Pinpoint the cell where the given text exists, returning its [X, Y] midpoint coordinate. 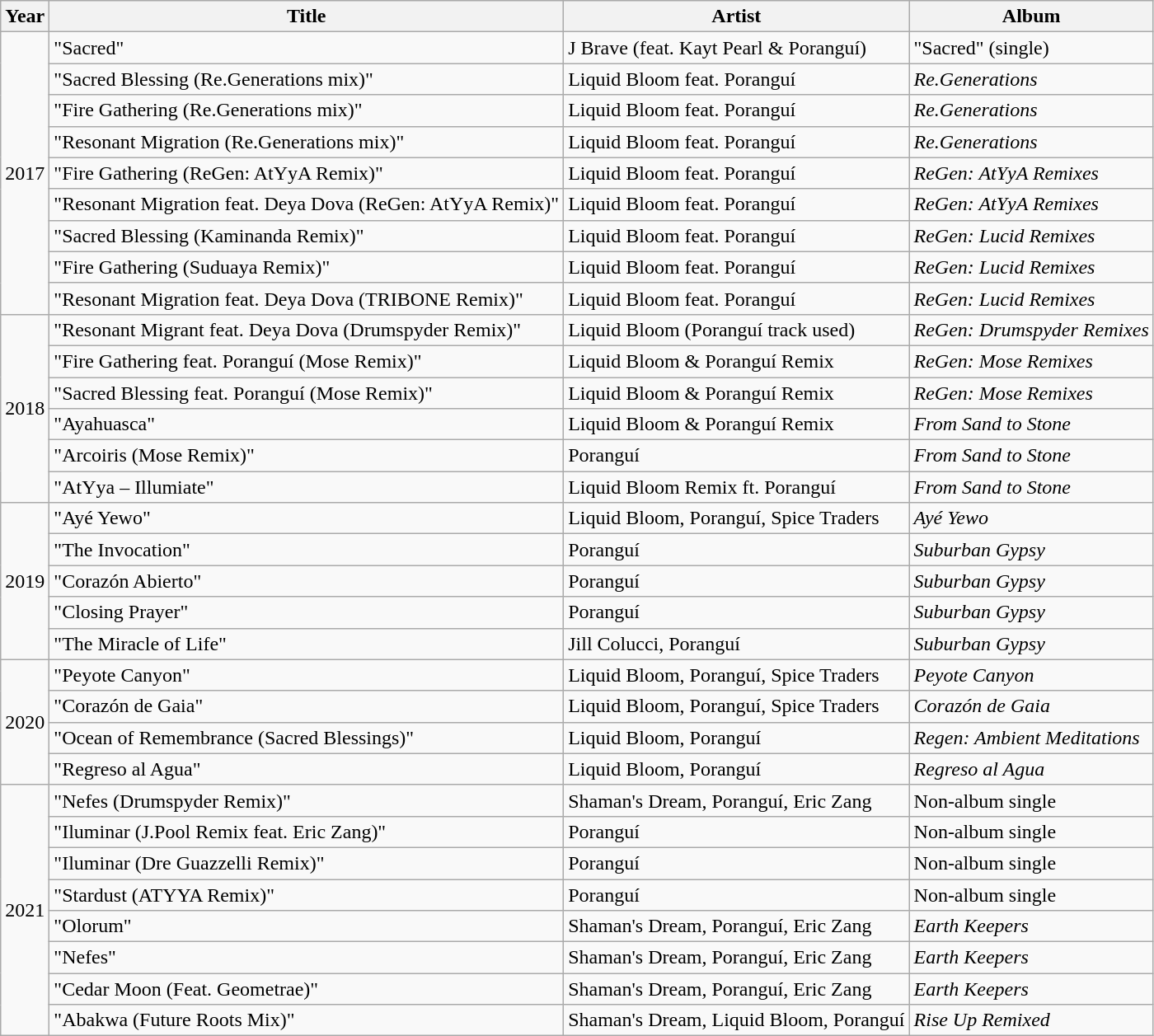
"Sacred" [307, 48]
"Closing Prayer" [307, 612]
Shaman's Dream, Liquid Bloom, Poranguí [737, 1020]
"Arcoiris (Mose Remix)" [307, 456]
"Fire Gathering feat. Poranguí (Mose Remix)" [307, 361]
"Nefes" [307, 958]
"Ayahuasca" [307, 424]
"Resonant Migration (Re.Generations mix)" [307, 142]
"Regreso al Agua" [307, 769]
"Sacred Blessing feat. Poranguí (Mose Remix)" [307, 393]
Peyote Canyon [1031, 675]
"Iluminar (Dre Guazzelli Remix)" [307, 863]
Rise Up Remixed [1031, 1020]
"Nefes (Drumspyder Remix)" [307, 800]
"Peyote Canyon" [307, 675]
"Sacred Blessing (Kaminanda Remix)" [307, 236]
2020 [25, 722]
"Resonant Migrant feat. Deya Dova (Drumspyder Remix)" [307, 330]
"The Invocation" [307, 550]
Liquid Bloom Remix ft. Poranguí [737, 487]
Title [307, 16]
"Olorum" [307, 926]
Liquid Bloom (Poranguí track used) [737, 330]
J Brave (feat. Kayt Pearl & Poranguí) [737, 48]
"AtYya – Illumiate" [307, 487]
Album [1031, 16]
"Iluminar (J.Pool Remix feat. Eric Zang)" [307, 832]
Regen: Ambient Meditations [1031, 738]
"Fire Gathering (ReGen: AtYyA Remix)" [307, 173]
"Ocean of Remembrance (Sacred Blessings)" [307, 738]
2021 [25, 910]
"Stardust (ATYYA Remix)" [307, 894]
"Corazón de Gaia" [307, 706]
"Ayé Yewo" [307, 518]
"The Miracle of Life" [307, 644]
2017 [25, 173]
"Sacred Blessing (Re.Generations mix)" [307, 79]
ReGen: Drumspyder Remixes [1031, 330]
"Sacred" (single) [1031, 48]
Ayé Yewo [1031, 518]
"Abakwa (Future Roots Mix)" [307, 1020]
Corazón de Gaia [1031, 706]
"Corazón Abierto" [307, 581]
Regreso al Agua [1031, 769]
2018 [25, 408]
2019 [25, 581]
Jill Colucci, Poranguí [737, 644]
"Resonant Migration feat. Deya Dova (TRIBONE Remix)" [307, 298]
"Fire Gathering (Re.Generations mix)" [307, 110]
"Fire Gathering (Suduaya Remix)" [307, 267]
"Cedar Moon (Feat. Geometrae)" [307, 989]
"Resonant Migration feat. Deya Dova (ReGen: AtYyA Remix)" [307, 204]
Artist [737, 16]
Year [25, 16]
